Pinpoint the cell where the given text exists, returning its [X, Y] midpoint coordinate. 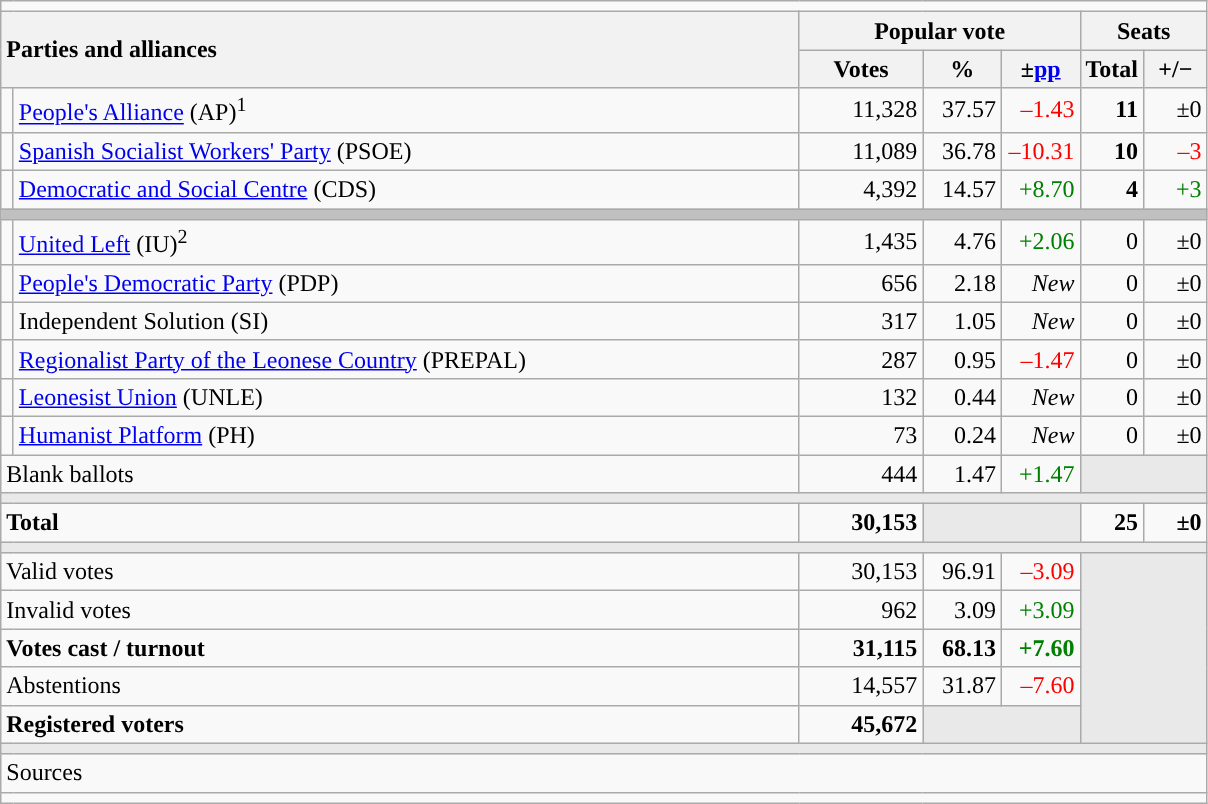
Regionalist Party of the Leonese Country (PREPAL) [406, 359]
Popular vote [940, 31]
–1.47 [1040, 359]
Valid votes [400, 572]
+8.70 [1040, 190]
Leonesist Union (UNLE) [406, 397]
1,435 [861, 242]
73 [861, 435]
Seats [1144, 31]
+/− [1176, 69]
–3.09 [1040, 572]
Democratic and Social Centre (CDS) [406, 190]
25 [1112, 523]
317 [861, 321]
656 [861, 283]
Independent Solution (SI) [406, 321]
Parties and alliances [400, 50]
People's Democratic Party (PDP) [406, 283]
14,557 [861, 686]
Invalid votes [400, 610]
±pp [1040, 69]
+3.09 [1040, 610]
11 [1112, 110]
96.91 [962, 572]
962 [861, 610]
People's Alliance (AP)1 [406, 110]
444 [861, 474]
0.44 [962, 397]
Blank ballots [400, 474]
132 [861, 397]
+7.60 [1040, 648]
3.09 [962, 610]
11,089 [861, 151]
4.76 [962, 242]
31,115 [861, 648]
4,392 [861, 190]
11,328 [861, 110]
68.13 [962, 648]
36.78 [962, 151]
–1.43 [1040, 110]
Votes cast / turnout [400, 648]
4 [1112, 190]
% [962, 69]
Spanish Socialist Workers' Party (PSOE) [406, 151]
+1.47 [1040, 474]
–7.60 [1040, 686]
+3 [1176, 190]
Votes [861, 69]
0.95 [962, 359]
–10.31 [1040, 151]
+2.06 [1040, 242]
287 [861, 359]
45,672 [861, 724]
1.05 [962, 321]
Sources [604, 773]
1.47 [962, 474]
Abstentions [400, 686]
United Left (IU)2 [406, 242]
37.57 [962, 110]
10 [1112, 151]
Humanist Platform (PH) [406, 435]
0.24 [962, 435]
14.57 [962, 190]
2.18 [962, 283]
31.87 [962, 686]
–3 [1176, 151]
Registered voters [400, 724]
